Provide the [X, Y] coordinate of the cell's center where the given text is located.  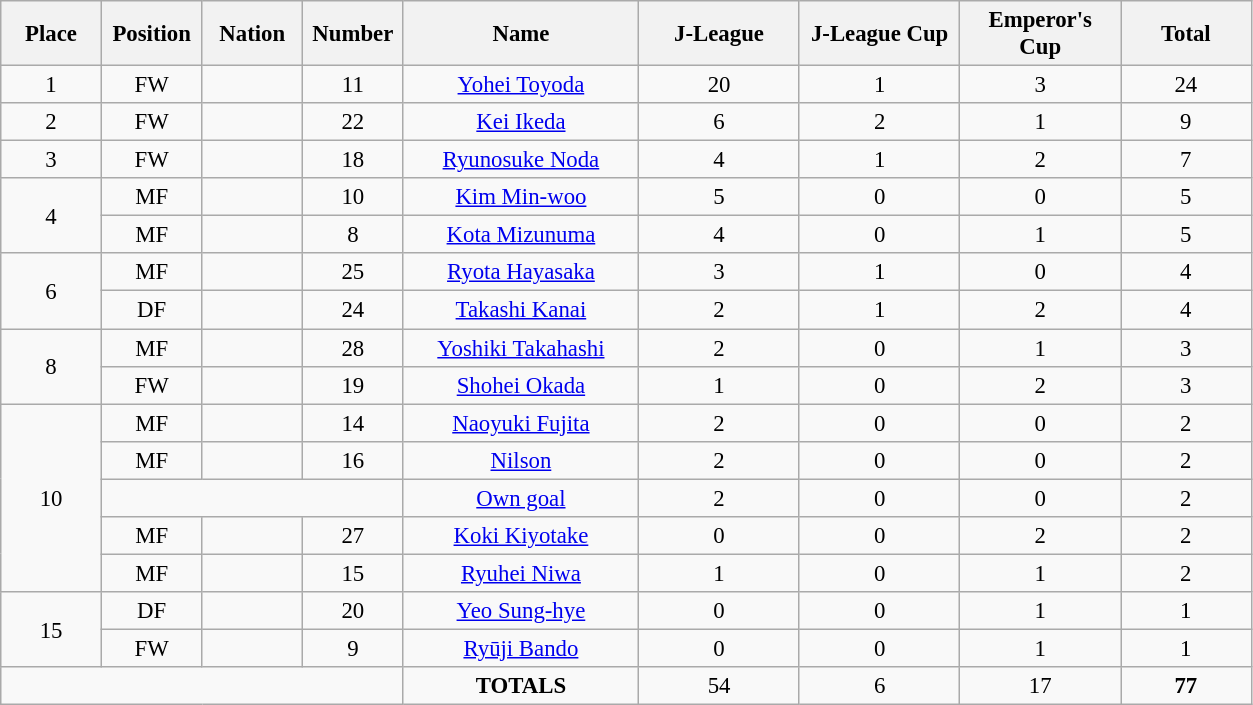
27 [354, 536]
Kim Min-woo [521, 197]
25 [354, 273]
Nation [252, 34]
17 [1040, 686]
22 [354, 122]
Kei Ikeda [521, 122]
Name [521, 34]
7 [1186, 160]
TOTALS [521, 686]
J-League Cup [880, 34]
Place [52, 34]
Takashi Kanai [521, 310]
Yeo Sung-hye [521, 611]
Ryūji Bando [521, 648]
Number [354, 34]
Yohei Toyoda [521, 85]
Ryunosuke Noda [521, 160]
11 [354, 85]
Total [1186, 34]
Koki Kiyotake [521, 536]
16 [354, 460]
J-League [720, 34]
Yoshiki Takahashi [521, 348]
28 [354, 348]
Ryota Hayasaka [521, 273]
Kota Mizunuma [521, 235]
Own goal [521, 498]
Emperor's Cup [1040, 34]
77 [1186, 686]
Nilson [521, 460]
54 [720, 686]
18 [354, 160]
Ryuhei Niwa [521, 573]
Shohei Okada [521, 385]
14 [354, 423]
Position [152, 34]
Naoyuki Fujita [521, 423]
19 [354, 385]
